Identify which cell holds the provided text, then report its (X, Y) central coordinate. 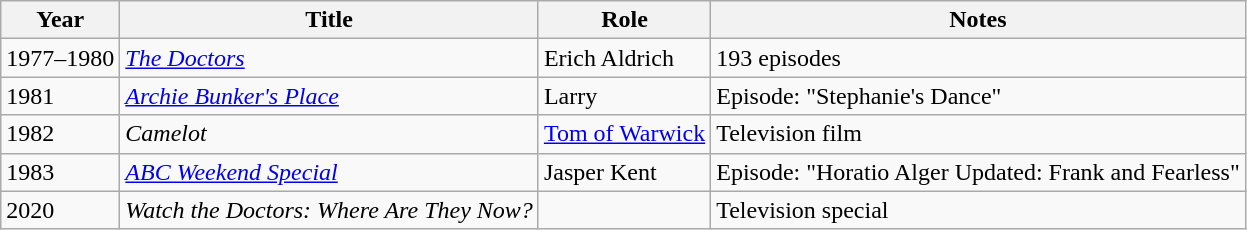
Episode: "Horatio Alger Updated: Frank and Fearless" (978, 172)
Larry (624, 96)
1982 (60, 134)
Year (60, 20)
Archie Bunker's Place (330, 96)
Television film (978, 134)
Notes (978, 20)
Episode: "Stephanie's Dance" (978, 96)
Tom of Warwick (624, 134)
Television special (978, 210)
Camelot (330, 134)
Erich Aldrich (624, 58)
Jasper Kent (624, 172)
The Doctors (330, 58)
1977–1980 (60, 58)
1981 (60, 96)
2020 (60, 210)
ABC Weekend Special (330, 172)
Role (624, 20)
1983 (60, 172)
Title (330, 20)
193 episodes (978, 58)
Watch the Doctors: Where Are They Now? (330, 210)
